Pinpoint the cell where the given text exists, returning its [X, Y] midpoint coordinate. 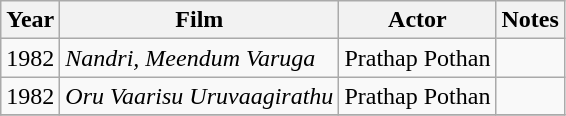
Actor [418, 20]
Year [30, 20]
Oru Vaarisu Uruvaagirathu [200, 96]
Notes [530, 20]
Nandri, Meendum Varuga [200, 58]
Film [200, 20]
